Detect which cell encompasses the target text, then output its [X, Y] center coordinate. 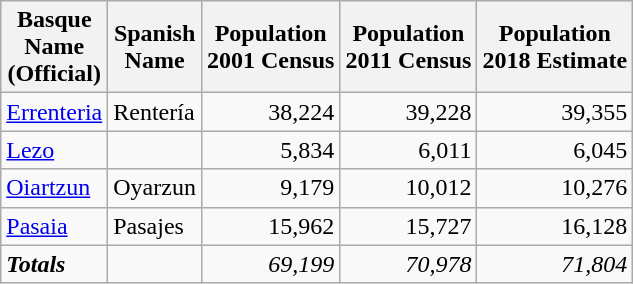
Pasajes [155, 226]
Totals [54, 264]
9,179 [270, 188]
38,224 [270, 112]
39,355 [555, 112]
Lezo [54, 150]
SpanishName [155, 47]
Oyarzun [155, 188]
Errenteria [54, 112]
71,804 [555, 264]
Population2001 Census [270, 47]
39,228 [408, 112]
70,978 [408, 264]
BasqueName(Official) [54, 47]
Oiartzun [54, 188]
15,727 [408, 226]
15,962 [270, 226]
6,011 [408, 150]
5,834 [270, 150]
69,199 [270, 264]
10,012 [408, 188]
Population2018 Estimate [555, 47]
6,045 [555, 150]
10,276 [555, 188]
Pasaia [54, 226]
Population2011 Census [408, 47]
Rentería [155, 112]
16,128 [555, 226]
